Identify which cell holds the provided text, then report its (X, Y) central coordinate. 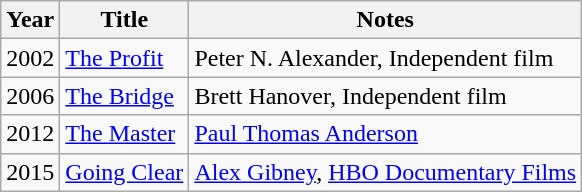
2006 (30, 96)
Brett Hanover, Independent film (386, 96)
Title (124, 20)
Notes (386, 20)
Peter N. Alexander, Independent film (386, 58)
2015 (30, 172)
Going Clear (124, 172)
2002 (30, 58)
Paul Thomas Anderson (386, 134)
The Master (124, 134)
2012 (30, 134)
Alex Gibney, HBO Documentary Films (386, 172)
The Bridge (124, 96)
Year (30, 20)
The Profit (124, 58)
